Search for the cell housing the specified text and yield its [x, y] center coordinate. 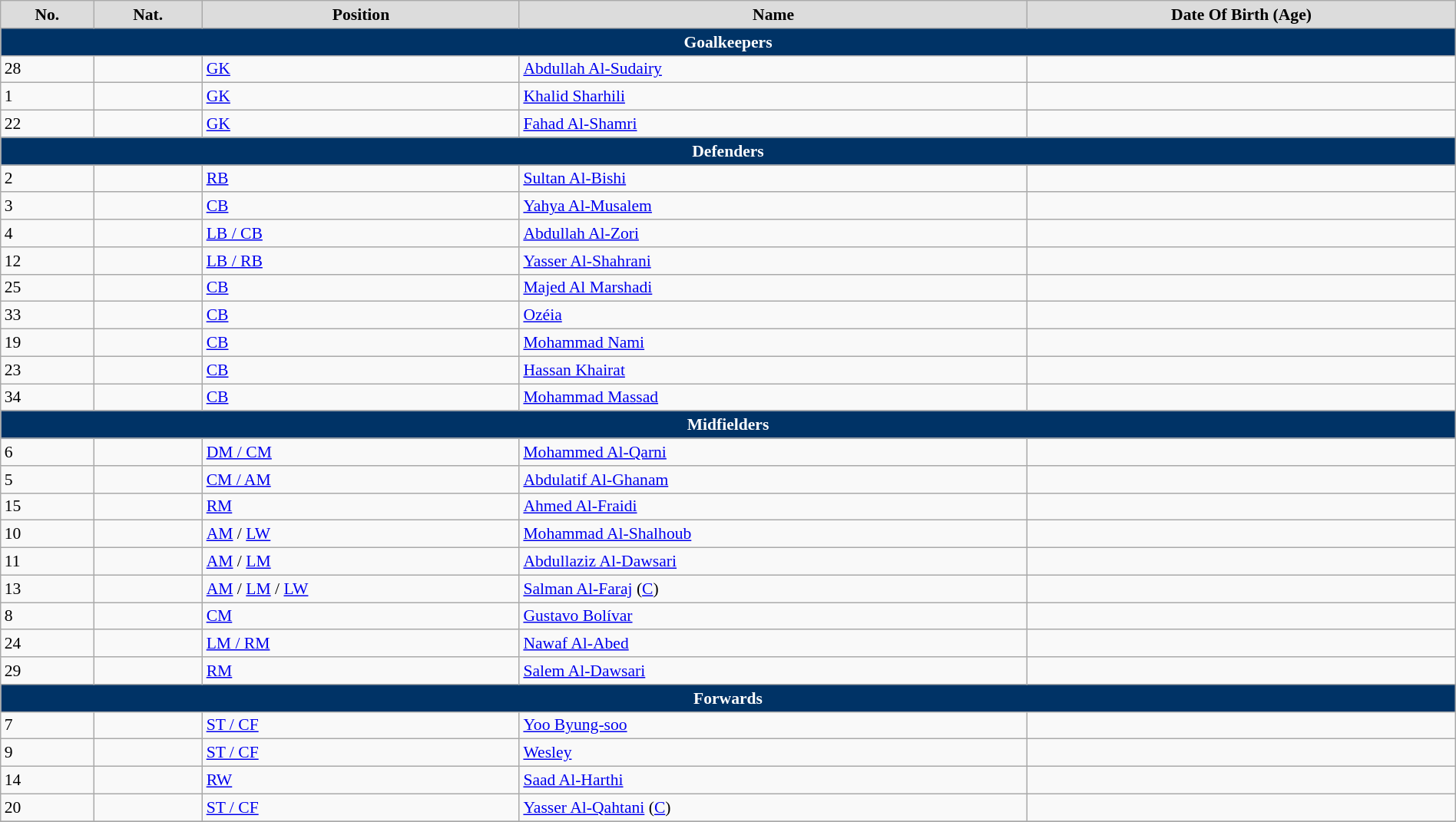
23 [48, 370]
8 [48, 616]
22 [48, 124]
Mohammad Al-Shalhoub [773, 534]
Goalkeepers [728, 42]
11 [48, 562]
LB / CB [361, 233]
12 [48, 261]
Forwards [728, 698]
AM / LM [361, 562]
24 [48, 644]
Majed Al Marshadi [773, 288]
Position [361, 15]
Nawaf Al-Abed [773, 644]
25 [48, 288]
6 [48, 452]
Mohammad Nami [773, 343]
Abdulatif Al-Ghanam [773, 480]
Ahmed Al-Fraidi [773, 507]
29 [48, 671]
LM / RM [361, 644]
14 [48, 781]
Khalid Sharhili [773, 97]
Wesley [773, 753]
Name [773, 15]
RB [361, 179]
7 [48, 725]
No. [48, 15]
3 [48, 206]
34 [48, 398]
Abdullaziz Al-Dawsari [773, 562]
Gustavo Bolívar [773, 616]
Salem Al-Dawsari [773, 671]
AM / LW [361, 534]
Abdullah Al-Sudairy [773, 69]
Mohammed Al-Qarni [773, 452]
19 [48, 343]
AM / LM / LW [361, 589]
LB / RB [361, 261]
33 [48, 315]
Fahad Al-Shamri [773, 124]
20 [48, 807]
28 [48, 69]
Salman Al-Faraj (C) [773, 589]
Yoo Byung-soo [773, 725]
Sultan Al-Bishi [773, 179]
CM / AM [361, 480]
Defenders [728, 151]
Midfielders [728, 425]
RW [361, 781]
Ozéia [773, 315]
13 [48, 589]
Hassan Khairat [773, 370]
4 [48, 233]
Mohammad Massad [773, 398]
15 [48, 507]
Saad Al-Harthi [773, 781]
2 [48, 179]
Yasser Al-Qahtani (C) [773, 807]
5 [48, 480]
DM / CM [361, 452]
Yasser Al-Shahrani [773, 261]
10 [48, 534]
Abdullah Al-Zori [773, 233]
CM [361, 616]
Yahya Al-Musalem [773, 206]
9 [48, 753]
Nat. [148, 15]
1 [48, 97]
Date Of Birth (Age) [1241, 15]
